Determine the (X, Y) coordinate at the center of the cell enclosing the given text.  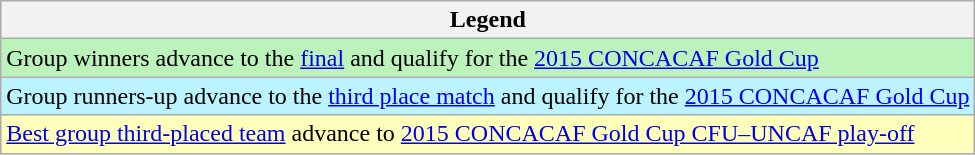
Legend (488, 20)
Group runners-up advance to the third place match and qualify for the 2015 CONCACAF Gold Cup (488, 96)
Group winners advance to the final and qualify for the 2015 CONCACAF Gold Cup (488, 58)
Best group third-placed team advance to 2015 CONCACAF Gold Cup CFU–UNCAF play-off (488, 134)
